Scan for the cell matching the given text and deliver its (X, Y) coordinate at center. 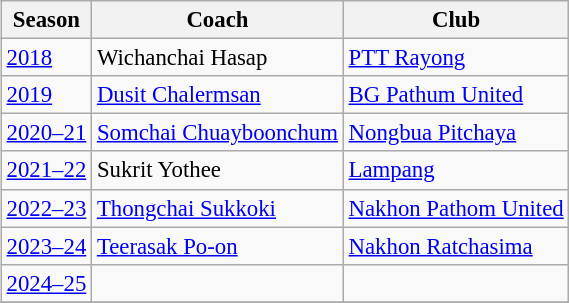
Somchai Chuayboonchum (218, 133)
2023–24 (46, 246)
Club (456, 20)
Coach (218, 20)
Teerasak Po-on (218, 246)
Wichanchai Hasap (218, 58)
Season (46, 20)
2024–25 (46, 283)
BG Pathum United (456, 95)
Nakhon Ratchasima (456, 246)
Thongchai Sukkoki (218, 208)
PTT Rayong (456, 58)
2022–23 (46, 208)
Dusit Chalermsan (218, 95)
Sukrit Yothee (218, 170)
Nongbua Pitchaya (456, 133)
2019 (46, 95)
2020–21 (46, 133)
Nakhon Pathom United (456, 208)
2021–22 (46, 170)
2018 (46, 58)
Lampang (456, 170)
